Extract the [x, y] coordinate from the center of the cell holding the provided text.  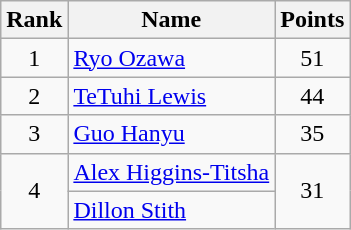
3 [34, 134]
51 [312, 58]
44 [312, 96]
31 [312, 191]
Points [312, 20]
Ryo Ozawa [172, 58]
Name [172, 20]
2 [34, 96]
TeTuhi Lewis [172, 96]
1 [34, 58]
35 [312, 134]
Guo Hanyu [172, 134]
Dillon Stith [172, 210]
Alex Higgins-Titsha [172, 172]
4 [34, 191]
Rank [34, 20]
